Detect which cell encompasses the target text, then output its [X, Y] center coordinate. 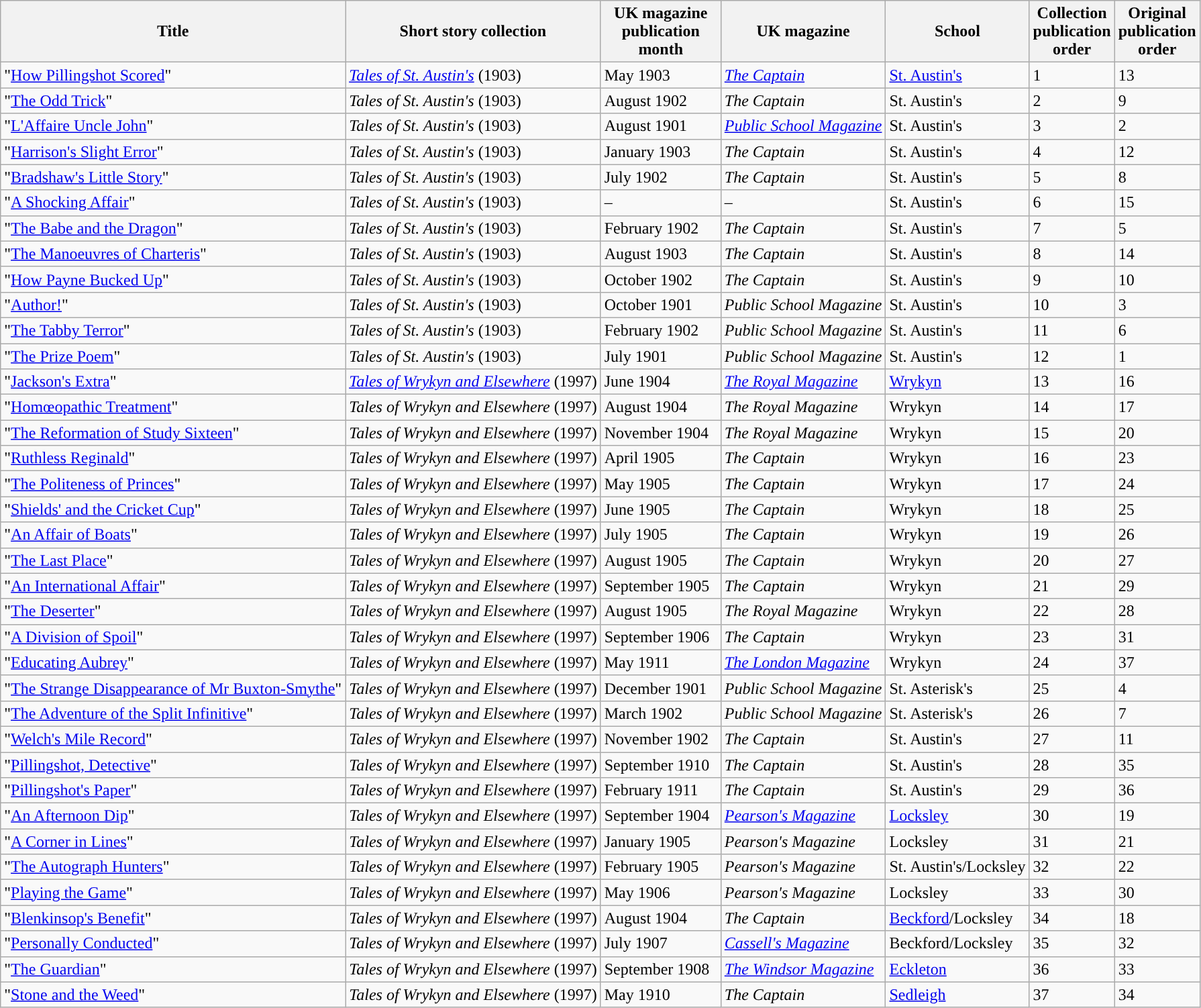
UK magazine [803, 32]
"The Reformation of Study Sixteen" [173, 433]
"A Division of Spoil" [173, 637]
"The Odd Trick" [173, 101]
"The Strange Disappearance of Mr Buxton-Smythe" [173, 688]
"The Prize Poem" [173, 356]
"Bradshaw's Little Story" [173, 177]
"How Pillingshot Scored" [173, 75]
"The Deserter" [173, 611]
"The Adventure of the Split Infinitive" [173, 713]
January 1903 [660, 152]
July 1901 [660, 356]
July 1905 [660, 535]
"The Guardian" [173, 969]
November 1902 [660, 739]
July 1907 [660, 944]
"The Tabby Terror" [173, 330]
June 1905 [660, 509]
September 1908 [660, 969]
"Shields' and the Cricket Cup" [173, 509]
"Author!" [173, 305]
"Jackson's Extra" [173, 382]
"Pillingshot, Detective" [173, 764]
St. Austin's/Locksley [957, 867]
"A Corner in Lines" [173, 842]
October 1901 [660, 305]
"Educating Aubrey" [173, 662]
Sedleigh [957, 995]
January 1905 [660, 842]
"Blenkinsop's Benefit" [173, 918]
Short story collection [474, 32]
"The Politeness of Princes" [173, 484]
UK magazine publication month [660, 32]
"Welch's Mile Record" [173, 739]
March 1902 [660, 713]
August 1903 [660, 254]
Cassell's Magazine [803, 944]
August 1901 [660, 126]
"A Shocking Affair" [173, 203]
"Personally Conducted" [173, 944]
"The Last Place" [173, 560]
"An International Affair" [173, 586]
September 1910 [660, 764]
August 1902 [660, 101]
"How Payne Bucked Up" [173, 279]
June 1904 [660, 382]
Title [173, 32]
"The Autograph Hunters" [173, 867]
"Ruthless Reginald" [173, 458]
February 1911 [660, 791]
"An Affair of Boats" [173, 535]
May 1910 [660, 995]
"L'Affaire Uncle John" [173, 126]
May 1911 [660, 662]
"Harrison's Slight Error" [173, 152]
"Playing the Game" [173, 893]
"Stone and the Weed" [173, 995]
Eckleton [957, 969]
September 1905 [660, 586]
December 1901 [660, 688]
"An Afternoon Dip" [173, 816]
Collection publication order [1072, 32]
October 1902 [660, 279]
May 1905 [660, 484]
"Pillingshot's Paper" [173, 791]
"Homœopathic Treatment" [173, 407]
September 1904 [660, 816]
"The Manoeuvres of Charteris" [173, 254]
November 1904 [660, 433]
The Windsor Magazine [803, 969]
September 1906 [660, 637]
July 1902 [660, 177]
February 1905 [660, 867]
"The Babe and the Dragon" [173, 228]
School [957, 32]
May 1903 [660, 75]
The London Magazine [803, 662]
Original publication order [1157, 32]
May 1906 [660, 893]
April 1905 [660, 458]
